Detect which cell encompasses the target text, then output its (x, y) center coordinate. 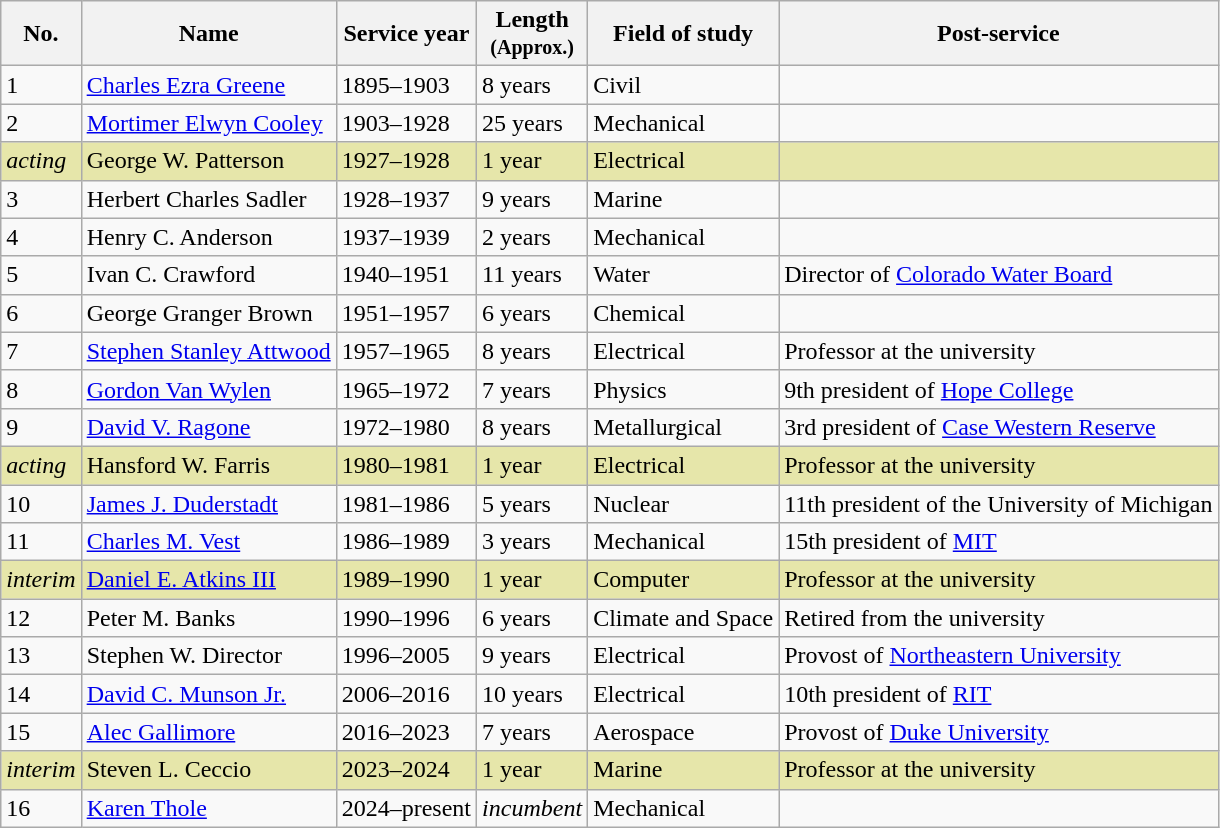
1957–1965 (406, 351)
Water (684, 275)
2023–2024 (406, 770)
Aerospace (684, 732)
5 years (532, 503)
David C. Munson Jr. (208, 694)
12 (41, 618)
3rd president of Case Western Reserve (998, 427)
Hansford W. Farris (208, 465)
Alec Gallimore (208, 732)
Daniel E. Atkins III (208, 580)
16 (41, 808)
11th president of the University of Michigan (998, 503)
15th president of MIT (998, 542)
2 (41, 123)
1927–1928 (406, 161)
1990–1996 (406, 618)
Karen Thole (208, 808)
George Granger Brown (208, 313)
9 (41, 427)
Stephen Stanley Attwood (208, 351)
3 (41, 199)
Nuclear (684, 503)
2 years (532, 237)
Physics (684, 389)
3 years (532, 542)
6 (41, 313)
James J. Duderstadt (208, 503)
1996–2005 (406, 656)
incumbent (532, 808)
14 (41, 694)
Charles M. Vest (208, 542)
11 years (532, 275)
Post-service (998, 34)
1903–1928 (406, 123)
Herbert Charles Sadler (208, 199)
Metallurgical (684, 427)
Stephen W. Director (208, 656)
Climate and Space (684, 618)
13 (41, 656)
1895–1903 (406, 85)
5 (41, 275)
15 (41, 732)
2006–2016 (406, 694)
Service year (406, 34)
10 years (532, 694)
1937–1939 (406, 237)
Provost of Duke University (998, 732)
Retired from the university (998, 618)
Field of study (684, 34)
Henry C. Anderson (208, 237)
Chemical (684, 313)
1981–1986 (406, 503)
Charles Ezra Greene (208, 85)
1972–1980 (406, 427)
Steven L. Ceccio (208, 770)
1989–1990 (406, 580)
10 (41, 503)
4 (41, 237)
1965–1972 (406, 389)
1986–1989 (406, 542)
1928–1937 (406, 199)
Computer (684, 580)
2016–2023 (406, 732)
Gordon Van Wylen (208, 389)
Ivan C. Crawford (208, 275)
George W. Patterson (208, 161)
Peter M. Banks (208, 618)
11 (41, 542)
David V. Ragone (208, 427)
Mortimer Elwyn Cooley (208, 123)
25 years (532, 123)
10th president of RIT (998, 694)
Civil (684, 85)
2024–present (406, 808)
Length(Approx.) (532, 34)
1951–1957 (406, 313)
9th president of Hope College (998, 389)
7 (41, 351)
No. (41, 34)
1980–1981 (406, 465)
Provost of Northeastern University (998, 656)
1 (41, 85)
1940–1951 (406, 275)
Name (208, 34)
8 (41, 389)
Director of Colorado Water Board (998, 275)
